Identify which cell holds the provided text, then report its [X, Y] central coordinate. 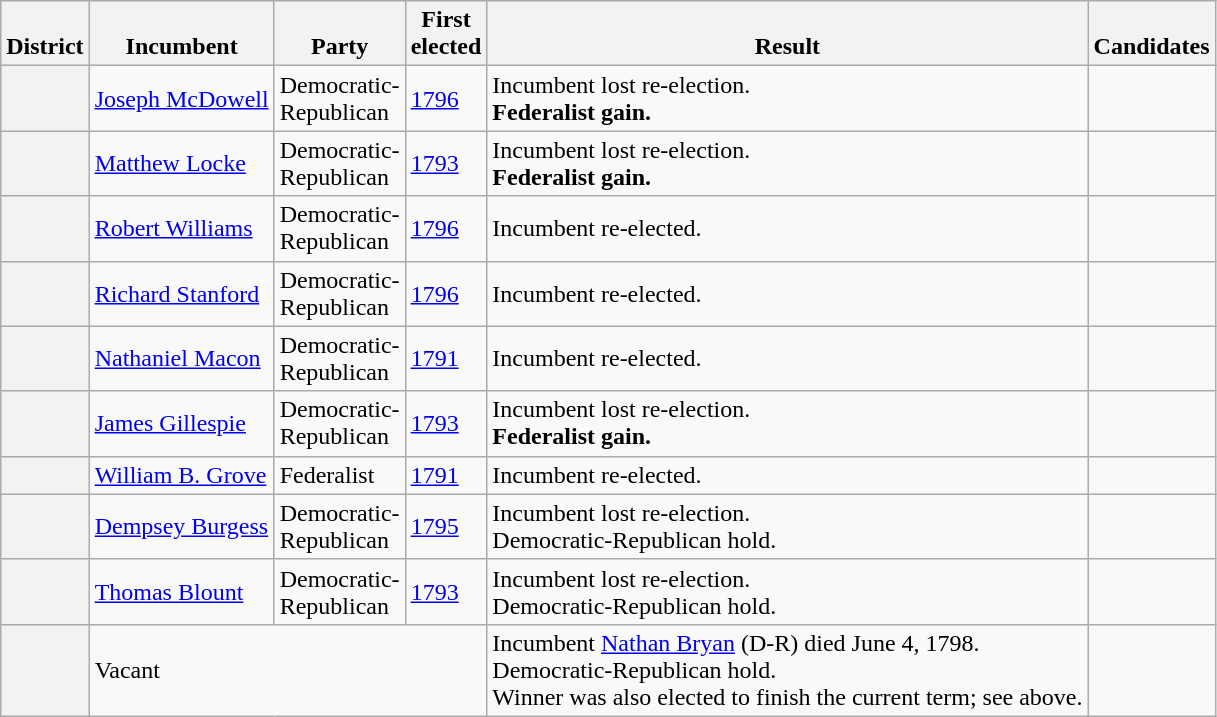
Robert Williams [182, 228]
Incumbent [182, 34]
Firstelected [446, 34]
Richard Stanford [182, 294]
Incumbent Nathan Bryan (D-R) died June 4, 1798.Democratic-Republican hold.Winner was also elected to finish the current term; see above. [788, 670]
Vacant [288, 670]
Thomas Blount [182, 592]
Joseph McDowell [182, 98]
James Gillespie [182, 424]
Result [788, 34]
Party [340, 34]
Nathaniel Macon [182, 358]
District [45, 34]
Federalist [340, 475]
Dempsey Burgess [182, 526]
Matthew Locke [182, 164]
William B. Grove [182, 475]
Candidates [1152, 34]
1795 [446, 526]
